Output the (X, Y) coordinate of the center of the cell containing the given text.  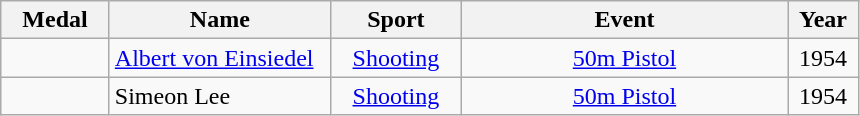
Event (624, 20)
Name (220, 20)
Medal (56, 20)
Year (824, 20)
Simeon Lee (220, 96)
Sport (396, 20)
Albert von Einsiedel (220, 58)
